Return [x, y] of the center of cell containing provided text 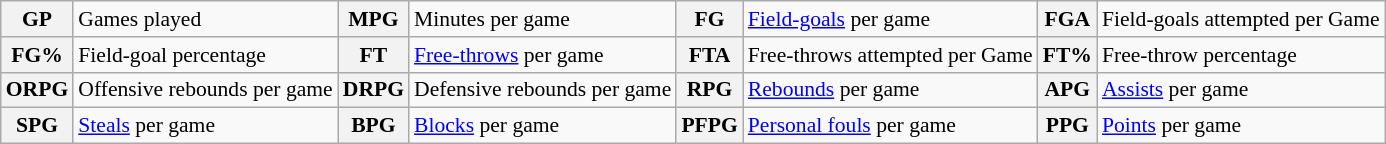
Games played [205, 19]
Field-goals attempted per Game [1241, 19]
ORPG [37, 90]
RPG [709, 90]
APG [1068, 90]
Rebounds per game [890, 90]
FGA [1068, 19]
MPG [374, 19]
Assists per game [1241, 90]
SPG [37, 126]
FT [374, 55]
Blocks per game [542, 126]
FG% [37, 55]
Free-throw percentage [1241, 55]
GP [37, 19]
FTA [709, 55]
Offensive rebounds per game [205, 90]
Personal fouls per game [890, 126]
Free-throws per game [542, 55]
BPG [374, 126]
FT% [1068, 55]
DRPG [374, 90]
PPG [1068, 126]
Points per game [1241, 126]
Steals per game [205, 126]
Defensive rebounds per game [542, 90]
Field-goal percentage [205, 55]
Free-throws attempted per Game [890, 55]
Minutes per game [542, 19]
FG [709, 19]
Field-goals per game [890, 19]
PFPG [709, 126]
